Identify which cell holds the provided text, then report its [X, Y] central coordinate. 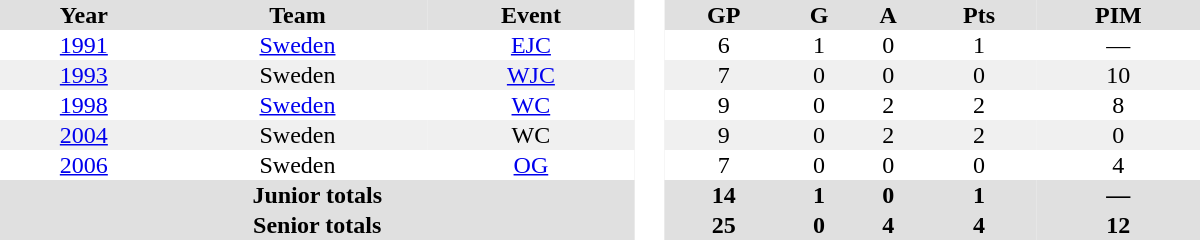
2006 [84, 165]
1991 [84, 45]
EJC [530, 45]
6 [724, 45]
OG [530, 165]
WJC [530, 75]
2004 [84, 135]
A [888, 15]
1998 [84, 105]
10 [1118, 75]
Junior totals [317, 195]
G [818, 15]
PIM [1118, 15]
Year [84, 15]
14 [724, 195]
Senior totals [317, 225]
25 [724, 225]
12 [1118, 225]
Event [530, 15]
Team [298, 15]
GP [724, 15]
1993 [84, 75]
8 [1118, 105]
Pts [980, 15]
